Provide the [X, Y] coordinate of the cell's center where the given text is located.  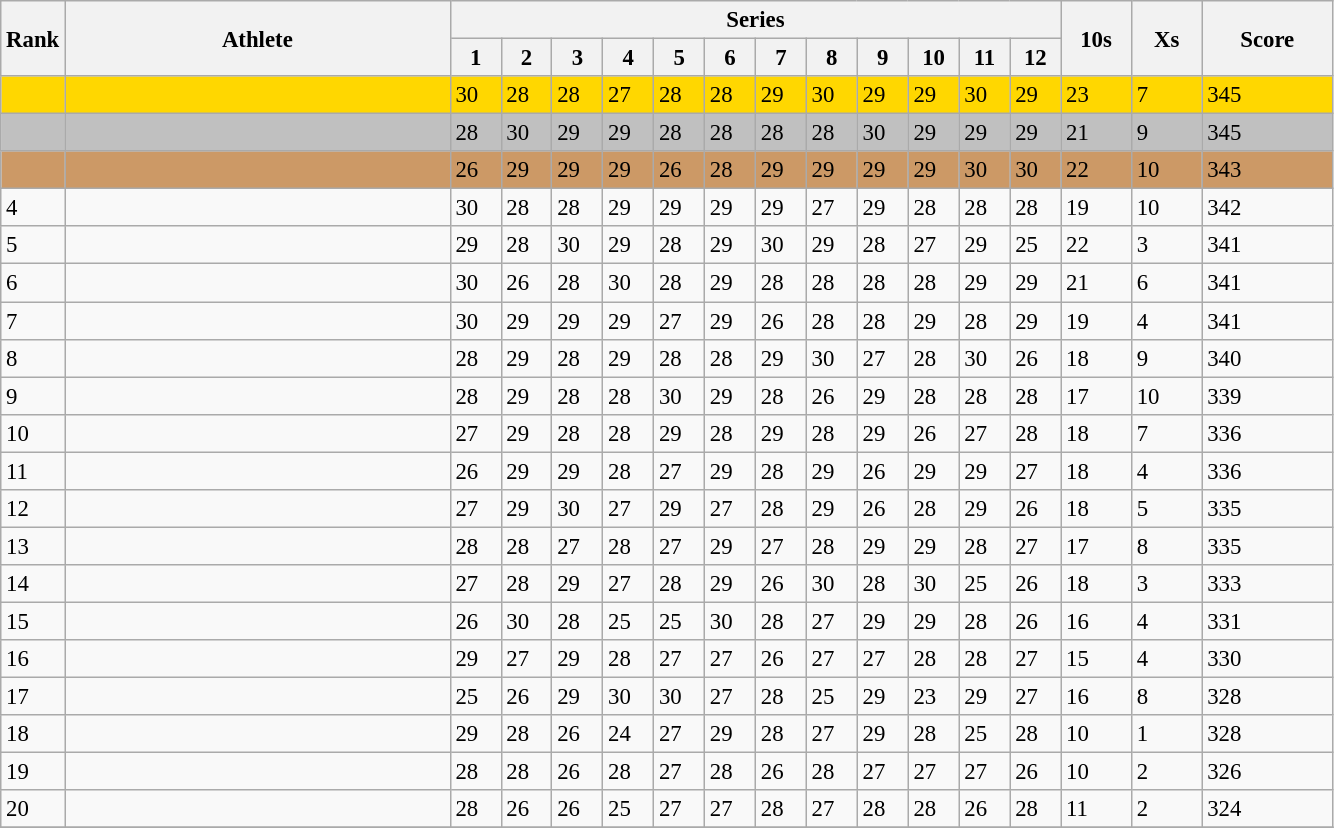
Xs [1166, 38]
340 [1268, 358]
324 [1268, 809]
343 [1268, 170]
Athlete [258, 38]
326 [1268, 772]
Series [756, 20]
339 [1268, 396]
20 [33, 809]
14 [33, 584]
331 [1268, 621]
330 [1268, 659]
333 [1268, 584]
Score [1268, 38]
24 [628, 734]
342 [1268, 208]
13 [33, 546]
Rank [33, 38]
10s [1096, 38]
